Search for the cell housing the specified text and yield its (X, Y) center coordinate. 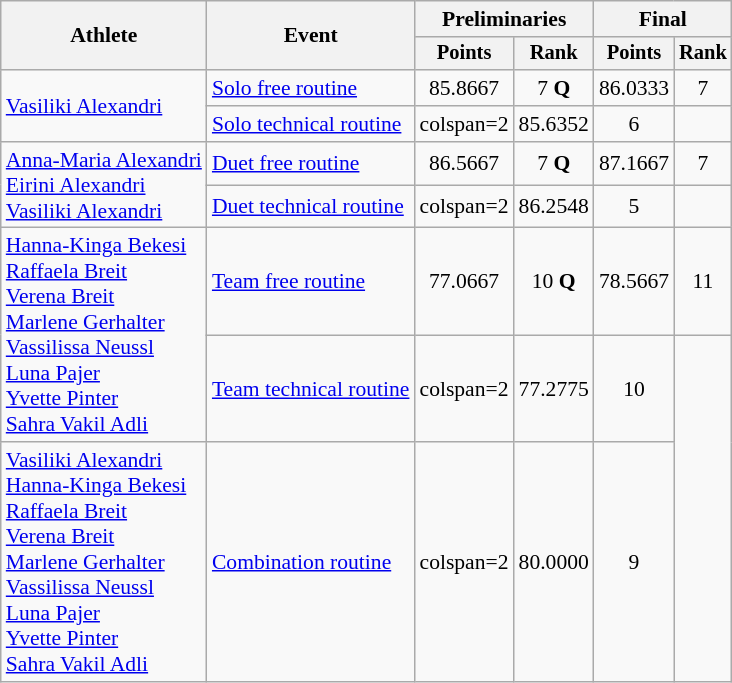
Solo free routine (311, 88)
5 (634, 206)
87.1667 (634, 164)
Anna-Maria AlexandriEirini AlexandriVasiliki Alexandri (104, 186)
Duet technical routine (311, 206)
Event (311, 36)
77.0667 (464, 282)
Vasiliki AlexandriHanna-Kinga BekesiRaffaela BreitVerena BreitMarlene GerhalterVassilissa NeusslLuna PajerYvette PinterSahra Vakil Adli (104, 562)
Preliminaries (504, 19)
86.5667 (464, 164)
Team technical routine (311, 388)
86.0333 (634, 88)
Athlete (104, 36)
6 (634, 124)
Solo technical routine (311, 124)
86.2548 (554, 206)
11 (703, 282)
Duet free routine (311, 164)
Combination routine (311, 562)
Vasiliki Alexandri (104, 106)
77.2775 (554, 388)
10 (634, 388)
80.0000 (554, 562)
9 (634, 562)
10 Q (554, 282)
Hanna-Kinga BekesiRaffaela BreitVerena BreitMarlene GerhalterVassilissa NeusslLuna PajerYvette PinterSahra Vakil Adli (104, 335)
85.8667 (464, 88)
78.5667 (634, 282)
Final (663, 19)
85.6352 (554, 124)
Team free routine (311, 282)
